From the cell containing the given text, extract its center point as [x, y] coordinate. 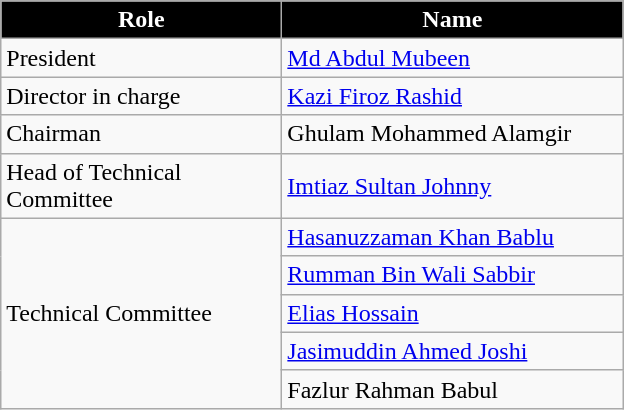
Md Abdul Mubeen [452, 58]
Elias Hossain [452, 313]
Kazi Firoz Rashid [452, 96]
Imtiaz Sultan Johnny [452, 186]
Head of Technical Committee [142, 186]
President [142, 58]
Role [142, 20]
Chairman [142, 134]
Fazlur Rahman Babul [452, 389]
Technical Committee [142, 313]
Name [452, 20]
Director in charge [142, 96]
Ghulam Mohammed Alamgir [452, 134]
Jasimuddin Ahmed Joshi [452, 351]
Rumman Bin Wali Sabbir [452, 275]
Hasanuzzaman Khan Bablu [452, 237]
